Determine the [x, y] coordinate at the center of the cell enclosing the given text.  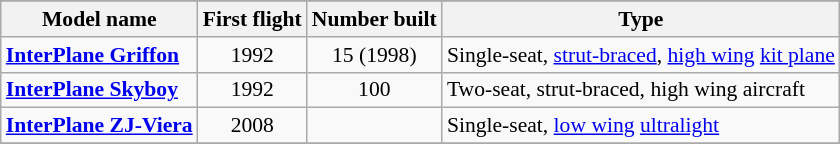
2008 [252, 126]
Two-seat, strut-braced, high wing aircraft [641, 90]
100 [374, 90]
InterPlane Griffon [100, 55]
Type [641, 19]
InterPlane ZJ-Viera [100, 126]
15 (1998) [374, 55]
First flight [252, 19]
Number built [374, 19]
Single-seat, low wing ultralight [641, 126]
InterPlane Skyboy [100, 90]
Single-seat, strut-braced, high wing kit plane [641, 55]
Model name [100, 19]
